Pinpoint the cell where the given text exists, returning its [X, Y] midpoint coordinate. 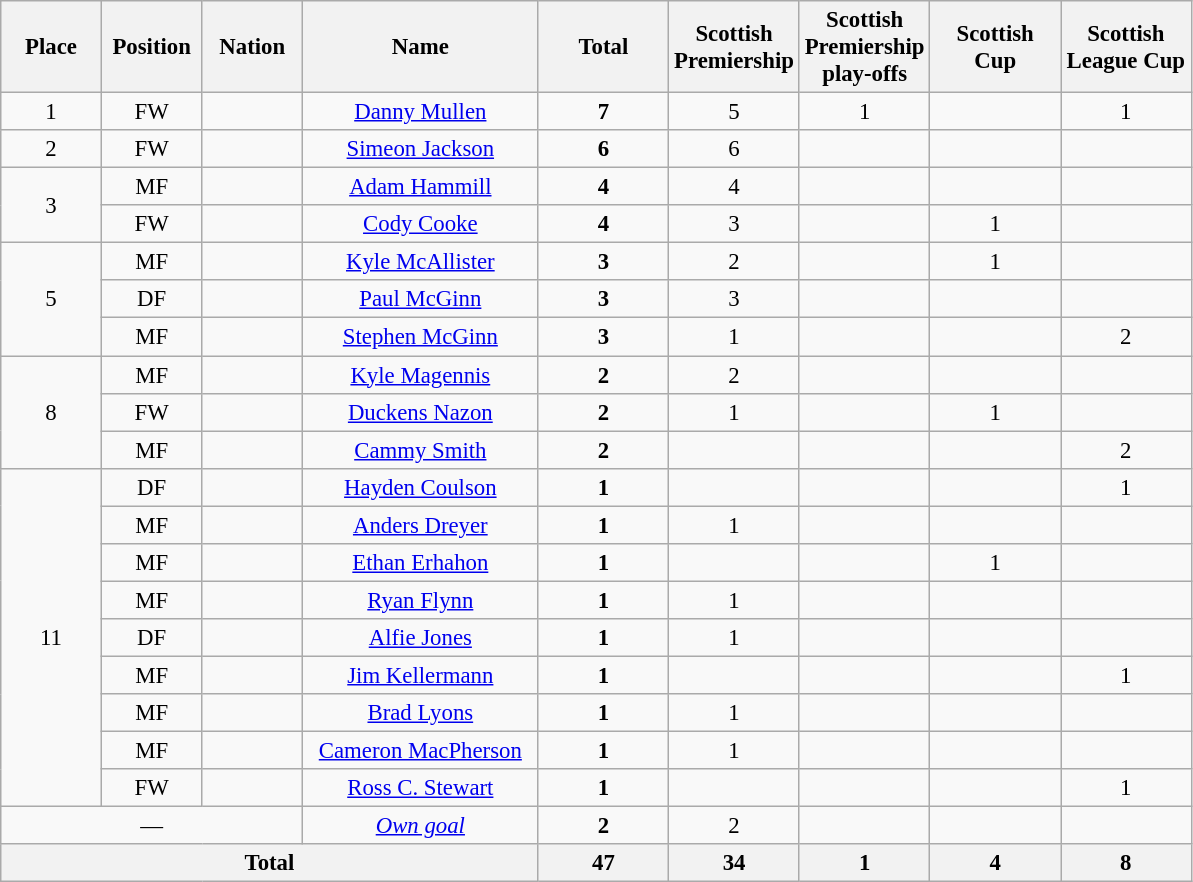
Position [152, 47]
Ethan Erhahon [421, 563]
Scottish Premiership play-offs [864, 47]
Name [421, 47]
47 [604, 863]
Ross C. Stewart [421, 788]
Hayden Coulson [421, 487]
Scottish Cup [996, 47]
Brad Lyons [421, 713]
11 [52, 637]
Adam Hammill [421, 187]
Jim Kellermann [421, 675]
Kyle McAllister [421, 262]
Ryan Flynn [421, 600]
7 [604, 112]
Own goal [421, 826]
Scottish Premiership [734, 47]
Simeon Jackson [421, 149]
Paul McGinn [421, 299]
Danny Mullen [421, 112]
34 [734, 863]
Cammy Smith [421, 450]
Kyle Magennis [421, 375]
Scottish League Cup [1126, 47]
— [152, 826]
Cameron MacPherson [421, 751]
Cody Cooke [421, 224]
Alfie Jones [421, 638]
Stephen McGinn [421, 337]
Nation [252, 47]
Anders Dreyer [421, 525]
Place [52, 47]
Duckens Nazon [421, 412]
